Provide the [x, y] coordinate of the cell's center where the given text is located.  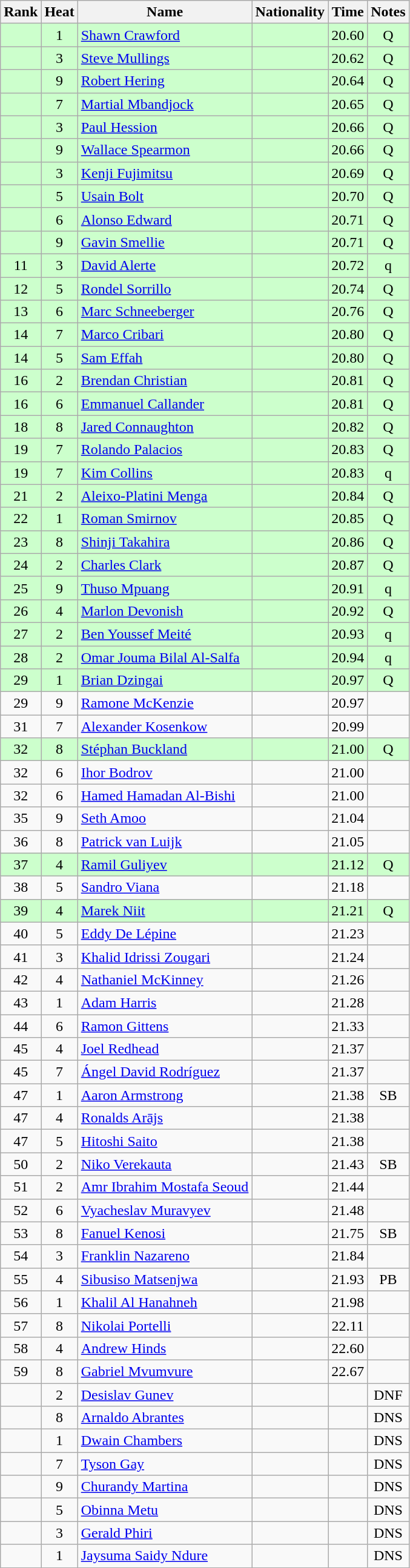
Gavin Smellie [165, 242]
Charles Clark [165, 565]
20.85 [348, 519]
40 [21, 934]
Khalil Al Hanahneh [165, 1302]
20.93 [348, 634]
22.67 [348, 1371]
Emmanuel Callander [165, 404]
20.84 [348, 496]
27 [21, 634]
55 [21, 1279]
Stéphan Buckland [165, 749]
Nationality [290, 12]
21.48 [348, 1210]
21.43 [348, 1164]
Desislav Gunev [165, 1394]
21.21 [348, 911]
20.76 [348, 312]
11 [21, 265]
Ben Youssef Meité [165, 634]
David Alerte [165, 265]
Khalid Idrissi Zougari [165, 957]
Ihor Bodrov [165, 772]
Andrew Hinds [165, 1348]
20.74 [348, 289]
Gabriel Mvumvure [165, 1371]
20.94 [348, 657]
Hitoshi Saito [165, 1141]
21.24 [348, 957]
20.86 [348, 542]
42 [21, 980]
Martial Mbandjock [165, 104]
Nathaniel McKinney [165, 980]
Kim Collins [165, 473]
56 [21, 1302]
Churandy Martina [165, 1487]
44 [21, 1026]
Wallace Spearmon [165, 150]
20.69 [348, 173]
21.05 [348, 842]
26 [21, 611]
24 [21, 565]
Paul Hession [165, 127]
Aaron Armstrong [165, 1095]
Niko Verekauta [165, 1164]
21.18 [348, 888]
18 [21, 427]
20.64 [348, 81]
Franklin Nazareno [165, 1256]
21.75 [348, 1233]
Name [165, 12]
Alonso Edward [165, 219]
37 [21, 865]
21.23 [348, 934]
36 [21, 842]
22.60 [348, 1348]
Seth Amoo [165, 819]
Adam Harris [165, 1003]
Marc Schneeberger [165, 312]
12 [21, 289]
Rondel Sorrillo [165, 289]
Kenji Fujimitsu [165, 173]
Gerald Phiri [165, 1533]
41 [21, 957]
Marek Niit [165, 911]
Obinna Metu [165, 1510]
Sam Effah [165, 358]
Joel Redhead [165, 1049]
35 [21, 819]
53 [21, 1233]
Alexander Kosenkow [165, 726]
Vyacheslav Muravyev [165, 1210]
39 [21, 911]
51 [21, 1187]
Marlon Devonish [165, 611]
21.12 [348, 865]
20.91 [348, 588]
21.44 [348, 1187]
Heat [59, 12]
Shawn Crawford [165, 35]
Dwain Chambers [165, 1441]
38 [21, 888]
Steve Mullings [165, 58]
PB [388, 1279]
54 [21, 1256]
Rank [21, 12]
Omar Jouma Bilal Al-Salfa [165, 657]
57 [21, 1325]
20.87 [348, 565]
Rolando Palacios [165, 450]
Nikolai Portelli [165, 1325]
Sibusiso Matsenjwa [165, 1279]
DNF [388, 1394]
Ramon Gittens [165, 1026]
20.70 [348, 196]
Ángel David Rodríguez [165, 1072]
Marco Cribari [165, 335]
22.11 [348, 1325]
21.33 [348, 1026]
Shinji Takahira [165, 542]
23 [21, 542]
Jaysuma Saidy Ndure [165, 1556]
Eddy De Lépine [165, 934]
Brendan Christian [165, 381]
20.60 [348, 35]
Aleixo-Platini Menga [165, 496]
21.04 [348, 819]
Usain Bolt [165, 196]
21.28 [348, 1003]
Sandro Viana [165, 888]
22 [21, 519]
43 [21, 1003]
20.65 [348, 104]
21.84 [348, 1256]
20.62 [348, 58]
Thuso Mpuang [165, 588]
Tyson Gay [165, 1464]
25 [21, 588]
21.93 [348, 1279]
Ramil Guliyev [165, 865]
Brian Dzingai [165, 680]
20.99 [348, 726]
Roman Smirnov [165, 519]
20.72 [348, 265]
13 [21, 312]
31 [21, 726]
52 [21, 1210]
Time [348, 12]
20.82 [348, 427]
50 [21, 1164]
Hamed Hamadan Al-Bishi [165, 796]
Ramone McKenzie [165, 703]
21.98 [348, 1302]
Patrick van Luijk [165, 842]
21 [21, 496]
21.26 [348, 980]
Fanuel Kenosi [165, 1233]
Amr Ibrahim Mostafa Seoud [165, 1187]
20.92 [348, 611]
Robert Hering [165, 81]
Notes [388, 12]
Arnaldo Abrantes [165, 1418]
Jared Connaughton [165, 427]
58 [21, 1348]
Ronalds Arājs [165, 1118]
59 [21, 1371]
28 [21, 657]
